Extract the [X, Y] coordinate from the center of the cell holding the provided text.  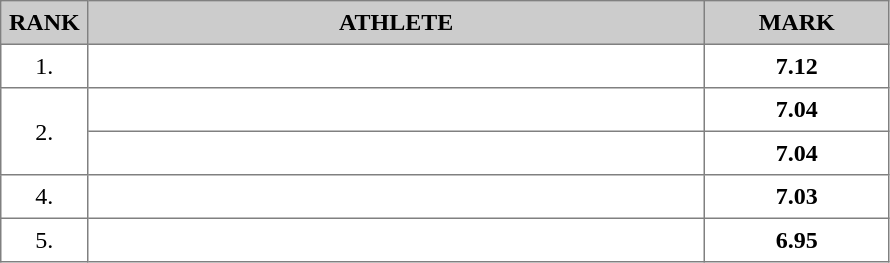
MARK [796, 23]
7.12 [796, 66]
5. [44, 240]
ATHLETE [396, 23]
6.95 [796, 240]
RANK [44, 23]
4. [44, 197]
2. [44, 132]
1. [44, 66]
7.03 [796, 197]
